From the cell containing the given text, extract its center point as (X, Y) coordinate. 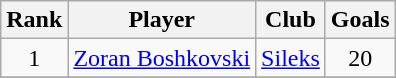
1 (34, 58)
Rank (34, 20)
Sileks (291, 58)
Club (291, 20)
Zoran Boshkovski (162, 58)
Goals (360, 20)
20 (360, 58)
Player (162, 20)
